Pinpoint the cell where the given text exists, returning its [x, y] midpoint coordinate. 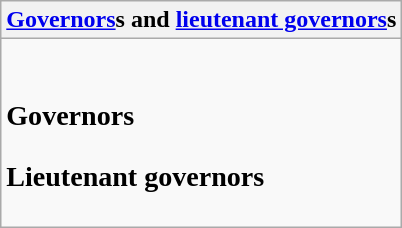
Governorss and lieutenant governorss [202, 20]
GovernorsLieutenant governors [202, 133]
